Search for the cell housing the specified text and yield its [X, Y] center coordinate. 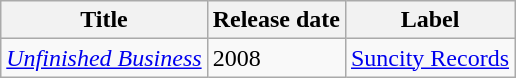
Unfinished Business [104, 58]
Title [104, 20]
2008 [276, 58]
Release date [276, 20]
Label [430, 20]
Suncity Records [430, 58]
